Detect which cell encompasses the target text, then output its [X, Y] center coordinate. 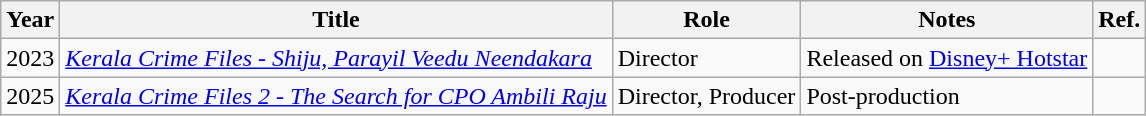
2025 [30, 96]
Post-production [947, 96]
Kerala Crime Files - Shiju, Parayil Veedu Neendakara [336, 58]
Notes [947, 20]
2023 [30, 58]
Director, Producer [706, 96]
Director [706, 58]
Kerala Crime Files 2 - The Search for CPO Ambili Raju [336, 96]
Year [30, 20]
Released on Disney+ Hotstar [947, 58]
Role [706, 20]
Title [336, 20]
Ref. [1120, 20]
